Provide the (X, Y) coordinate of the cell's center where the given text is located.  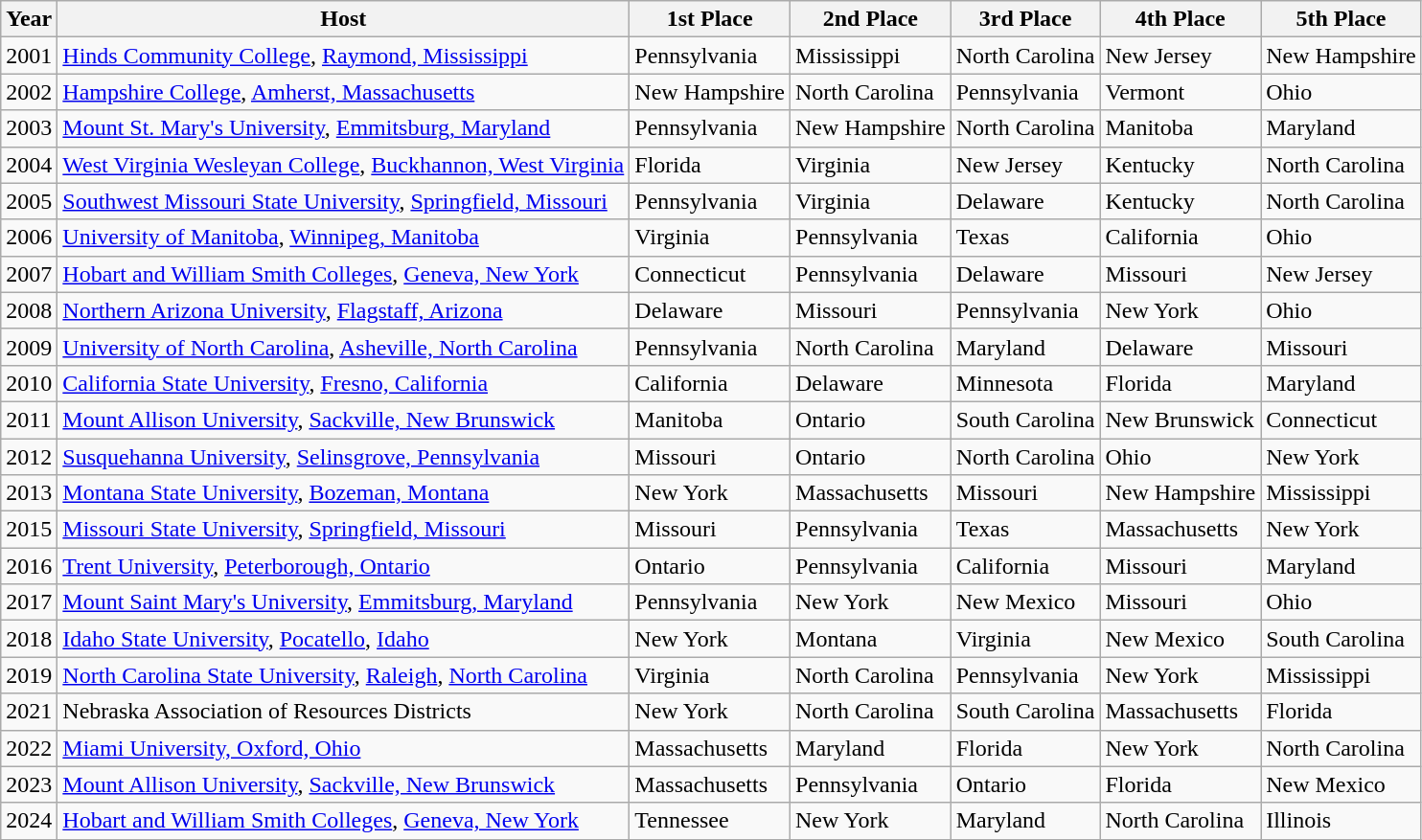
2023 (29, 784)
Tennessee (710, 821)
West Virginia Wesleyan College, Buckhannon, West Virginia (343, 165)
2012 (29, 457)
2019 (29, 675)
Susquehanna University, Selinsgrove, Pennsylvania (343, 457)
2009 (29, 347)
2006 (29, 238)
2005 (29, 201)
Year (29, 19)
Mount Saint Mary's University, Emmitsburg, Maryland (343, 602)
2021 (29, 712)
2003 (29, 128)
2008 (29, 310)
2013 (29, 493)
Vermont (1181, 92)
New Brunswick (1181, 420)
3rd Place (1025, 19)
Hinds Community College, Raymond, Mississippi (343, 56)
University of North Carolina, Asheville, North Carolina (343, 347)
Idaho State University, Pocatello, Idaho (343, 639)
2002 (29, 92)
Illinois (1342, 821)
Montana (871, 639)
2017 (29, 602)
2010 (29, 383)
2007 (29, 274)
1st Place (710, 19)
Trent University, Peterborough, Ontario (343, 566)
2001 (29, 56)
Montana State University, Bozeman, Montana (343, 493)
Miami University, Oxford, Ohio (343, 748)
4th Place (1181, 19)
Host (343, 19)
5th Place (1342, 19)
Mount St. Mary's University, Emmitsburg, Maryland (343, 128)
University of Manitoba, Winnipeg, Manitoba (343, 238)
California State University, Fresno, California (343, 383)
2024 (29, 821)
2004 (29, 165)
2018 (29, 639)
2nd Place (871, 19)
Southwest Missouri State University, Springfield, Missouri (343, 201)
Nebraska Association of Resources Districts (343, 712)
Minnesota (1025, 383)
2016 (29, 566)
2015 (29, 530)
Missouri State University, Springfield, Missouri (343, 530)
Northern Arizona University, Flagstaff, Arizona (343, 310)
Hampshire College, Amherst, Massachusetts (343, 92)
2011 (29, 420)
2022 (29, 748)
North Carolina State University, Raleigh, North Carolina (343, 675)
